Scan for the cell matching the given text and deliver its (X, Y) coordinate at center. 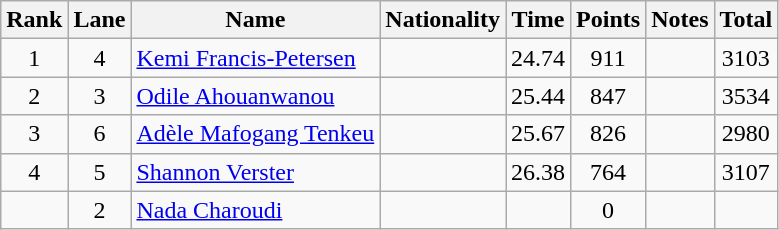
1 (34, 58)
Time (538, 20)
Total (746, 20)
Rank (34, 20)
Name (256, 20)
Adèle Mafogang Tenkeu (256, 134)
24.74 (538, 58)
Shannon Verster (256, 172)
5 (100, 172)
847 (608, 96)
Nationality (443, 20)
Kemi Francis-Petersen (256, 58)
Points (608, 20)
25.44 (538, 96)
2980 (746, 134)
0 (608, 210)
911 (608, 58)
Nada Charoudi (256, 210)
26.38 (538, 172)
3103 (746, 58)
Odile Ahouanwanou (256, 96)
826 (608, 134)
25.67 (538, 134)
Notes (680, 20)
Lane (100, 20)
6 (100, 134)
3534 (746, 96)
764 (608, 172)
3107 (746, 172)
